For the text-containing cell, return its midpoint in [x, y] coordinate format. 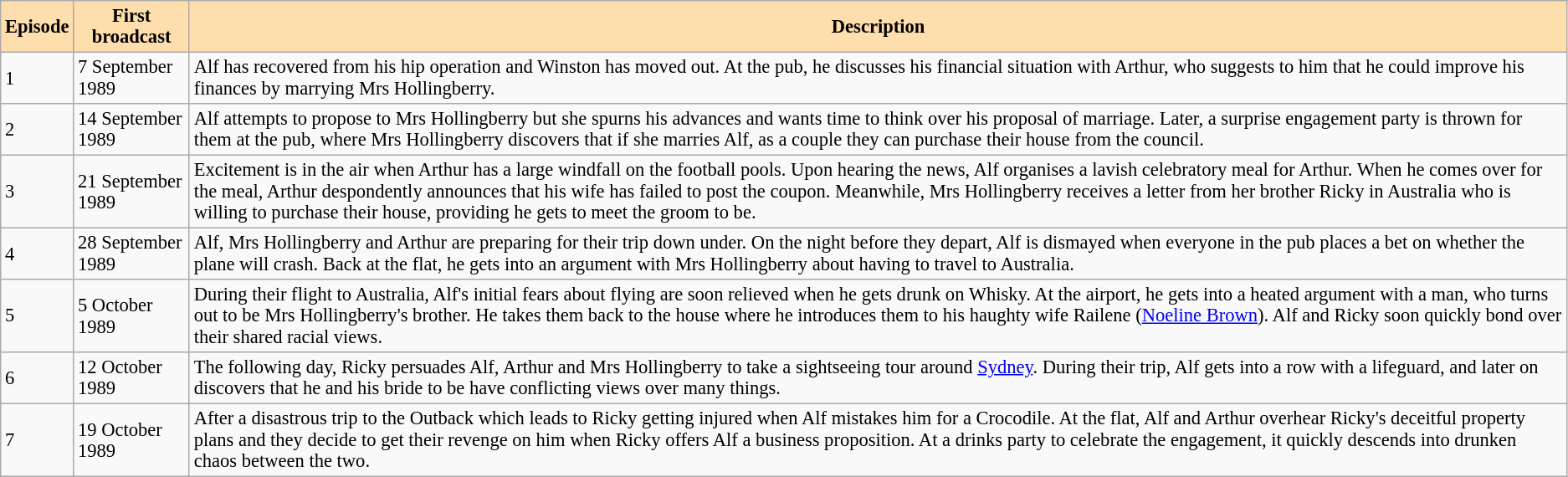
6 [37, 378]
5 [37, 316]
28 September 1989 [132, 254]
3 [37, 191]
Description [878, 27]
4 [37, 254]
Episode [37, 27]
12 October 1989 [132, 378]
14 September 1989 [132, 130]
7 September 1989 [132, 78]
5 October 1989 [132, 316]
First broadcast [132, 27]
19 October 1989 [132, 440]
2 [37, 130]
1 [37, 78]
7 [37, 440]
21 September 1989 [132, 191]
